Scan for the cell matching the given text and deliver its (x, y) coordinate at center. 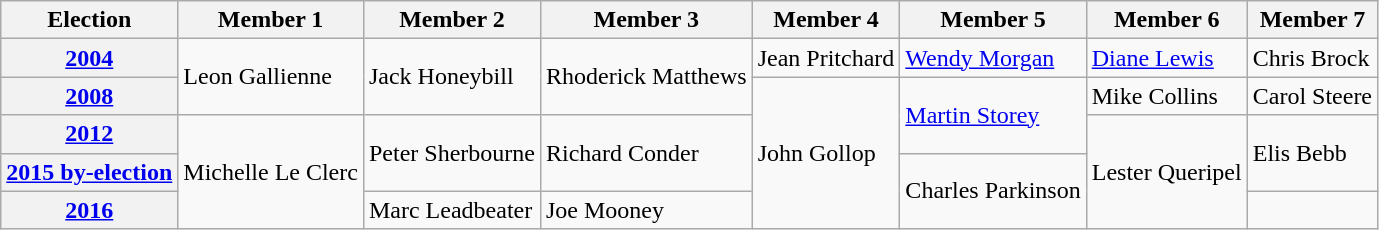
Diane Lewis (1166, 58)
Charles Parkinson (993, 191)
Rhoderick Matthews (646, 77)
Member 6 (1166, 20)
Member 5 (993, 20)
Richard Conder (646, 153)
Wendy Morgan (993, 58)
Peter Sherbourne (452, 153)
Member 4 (826, 20)
Carol Steere (1312, 96)
Elis Bebb (1312, 153)
2012 (90, 134)
Jack Honeybill (452, 77)
John Gollop (826, 153)
Leon Gallienne (271, 77)
2015 by-election (90, 172)
Member 3 (646, 20)
Member 7 (1312, 20)
Member 1 (271, 20)
Lester Queripel (1166, 172)
Jean Pritchard (826, 58)
Member 2 (452, 20)
Chris Brock (1312, 58)
2004 (90, 58)
Michelle Le Clerc (271, 172)
Joe Mooney (646, 210)
Mike Collins (1166, 96)
2008 (90, 96)
2016 (90, 210)
Marc Leadbeater (452, 210)
Election (90, 20)
Martin Storey (993, 115)
